Detect which cell encompasses the target text, then output its (x, y) center coordinate. 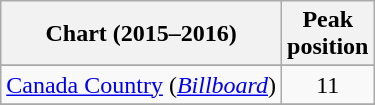
Chart (2015–2016) (142, 34)
11 (328, 85)
Peakposition (328, 34)
Canada Country (Billboard) (142, 85)
